From the cell containing the given text, extract its center point as [X, Y] coordinate. 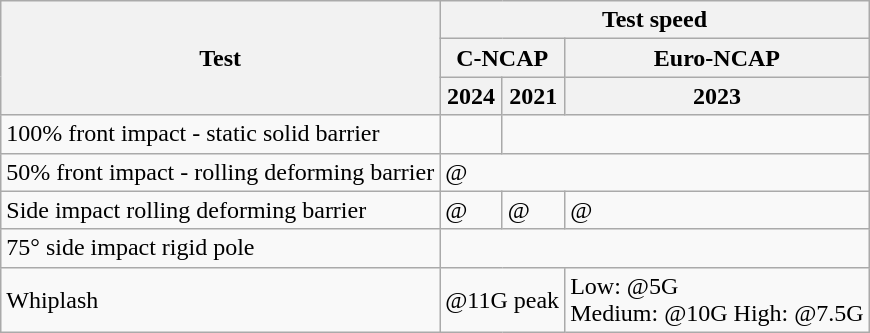
Test [220, 58]
100% front impact - static solid barrier [220, 134]
Low: @5GMedium: @10G High: @7.5G [718, 300]
Euro-NCAP [718, 58]
2024 [471, 96]
75° side impact rigid pole [220, 248]
Whiplash [220, 300]
2021 [533, 96]
2023 [718, 96]
C-NCAP [502, 58]
Side impact rolling deforming barrier [220, 210]
50% front impact - rolling deforming barrier [220, 172]
Test speed [655, 20]
@11G peak [502, 300]
